For the text-containing cell, return its midpoint in (x, y) coordinate format. 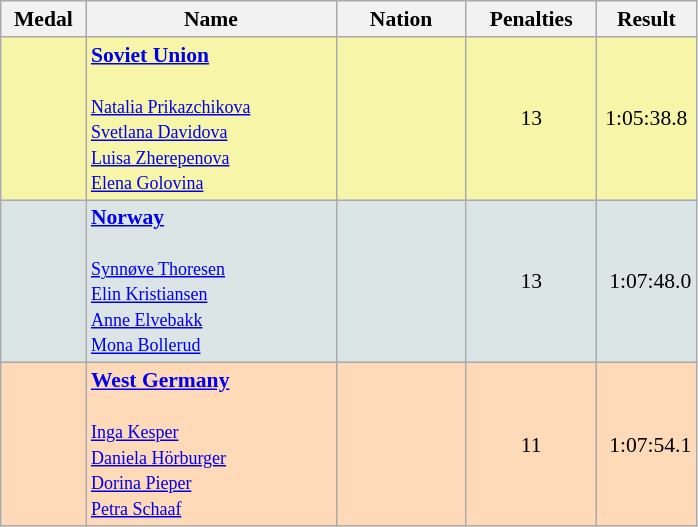
1:05:38.8 (646, 118)
West GermanyInga KesperDaniela HörburgerDorina PieperPetra Schaaf (211, 444)
Name (211, 19)
1:07:48.0 (646, 282)
Medal (44, 19)
1:07:54.1 (646, 444)
Soviet UnionNatalia PrikazchikovaSvetlana DavidovaLuisa ZherepenovaElena Golovina (211, 118)
Result (646, 19)
Penalties (531, 19)
Nation (401, 19)
11 (531, 444)
NorwaySynnøve ThoresenElin KristiansenAnne ElvebakkMona Bollerud (211, 282)
